Pinpoint the cell where the given text exists, returning its (X, Y) midpoint coordinate. 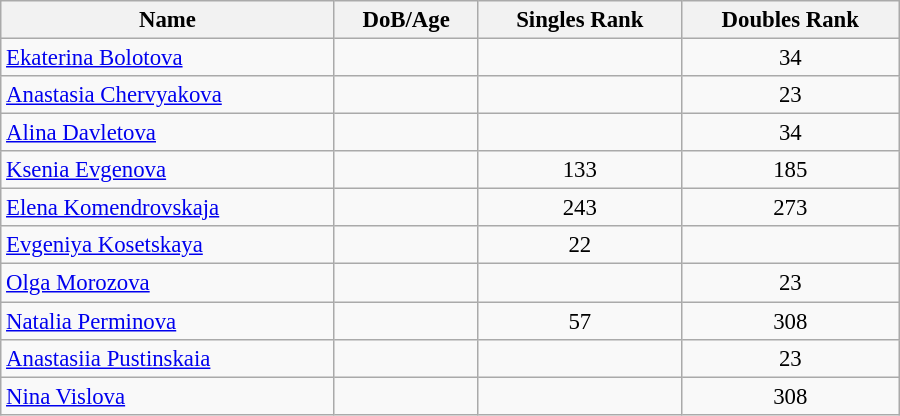
243 (580, 208)
Ksenia Evgenova (168, 170)
185 (790, 170)
Ekaterina Bolotova (168, 58)
DoB/Age (406, 20)
Evgeniya Kosetskaya (168, 245)
273 (790, 208)
22 (580, 245)
Singles Rank (580, 20)
Natalia Perminova (168, 321)
133 (580, 170)
Doubles Rank (790, 20)
Nina Vislova (168, 396)
Anastasiia Pustinskaia (168, 358)
Name (168, 20)
57 (580, 321)
Alina Davletova (168, 133)
Anastasia Chervyakova (168, 95)
Elena Komendrovskaja (168, 208)
Olga Morozova (168, 283)
